Pinpoint the cell where the given text exists, returning its (X, Y) midpoint coordinate. 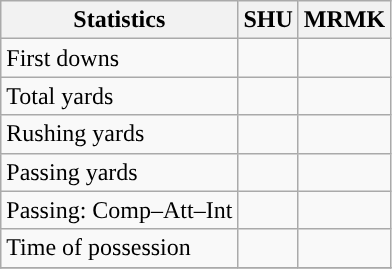
MRMK (344, 20)
Passing: Comp–Att–Int (120, 210)
First downs (120, 58)
Total yards (120, 96)
Time of possession (120, 248)
Statistics (120, 20)
Rushing yards (120, 134)
SHU (268, 20)
Passing yards (120, 172)
